Determine the [x, y] coordinate at the center of the cell enclosing the given text.  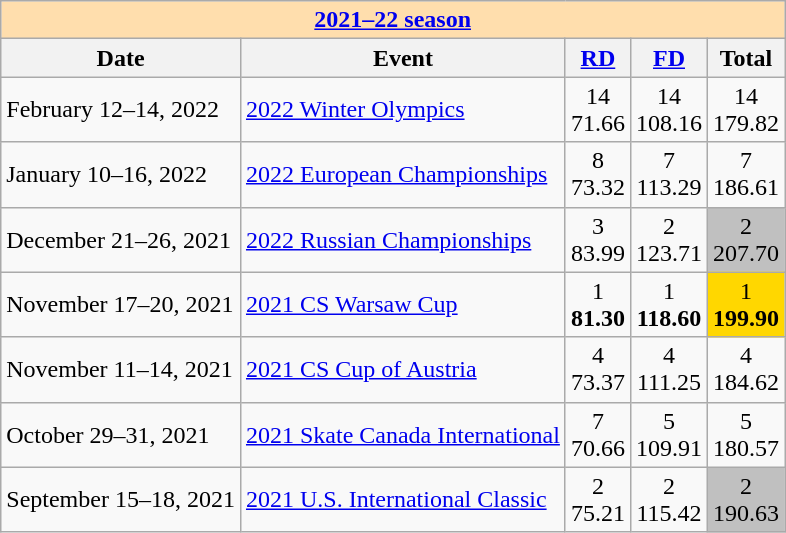
4 111.25 [668, 370]
14 108.16 [668, 110]
RD [598, 58]
2022 Russian Championships [402, 240]
Event [402, 58]
1 81.30 [598, 304]
2 75.21 [598, 500]
October 29–31, 2021 [121, 434]
November 11–14, 2021 [121, 370]
7 186.61 [746, 174]
7 113.29 [668, 174]
2021 U.S. International Classic [402, 500]
14 71.66 [598, 110]
5 109.91 [668, 434]
2021–22 season [393, 20]
FD [668, 58]
January 10–16, 2022 [121, 174]
2021 CS Warsaw Cup [402, 304]
2021 Skate Canada International [402, 434]
2 207.70 [746, 240]
1 199.90 [746, 304]
2022 Winter Olympics [402, 110]
2021 CS Cup of Austria [402, 370]
4 73.37 [598, 370]
5 180.57 [746, 434]
4 184.62 [746, 370]
September 15–18, 2021 [121, 500]
2 190.63 [746, 500]
8 73.32 [598, 174]
November 17–20, 2021 [121, 304]
2 115.42 [668, 500]
2022 European Championships [402, 174]
Total [746, 58]
February 12–14, 2022 [121, 110]
Date [121, 58]
3 83.99 [598, 240]
1 118.60 [668, 304]
7 70.66 [598, 434]
14 179.82 [746, 110]
December 21–26, 2021 [121, 240]
2 123.71 [668, 240]
